Scan for the cell matching the given text and deliver its (x, y) coordinate at center. 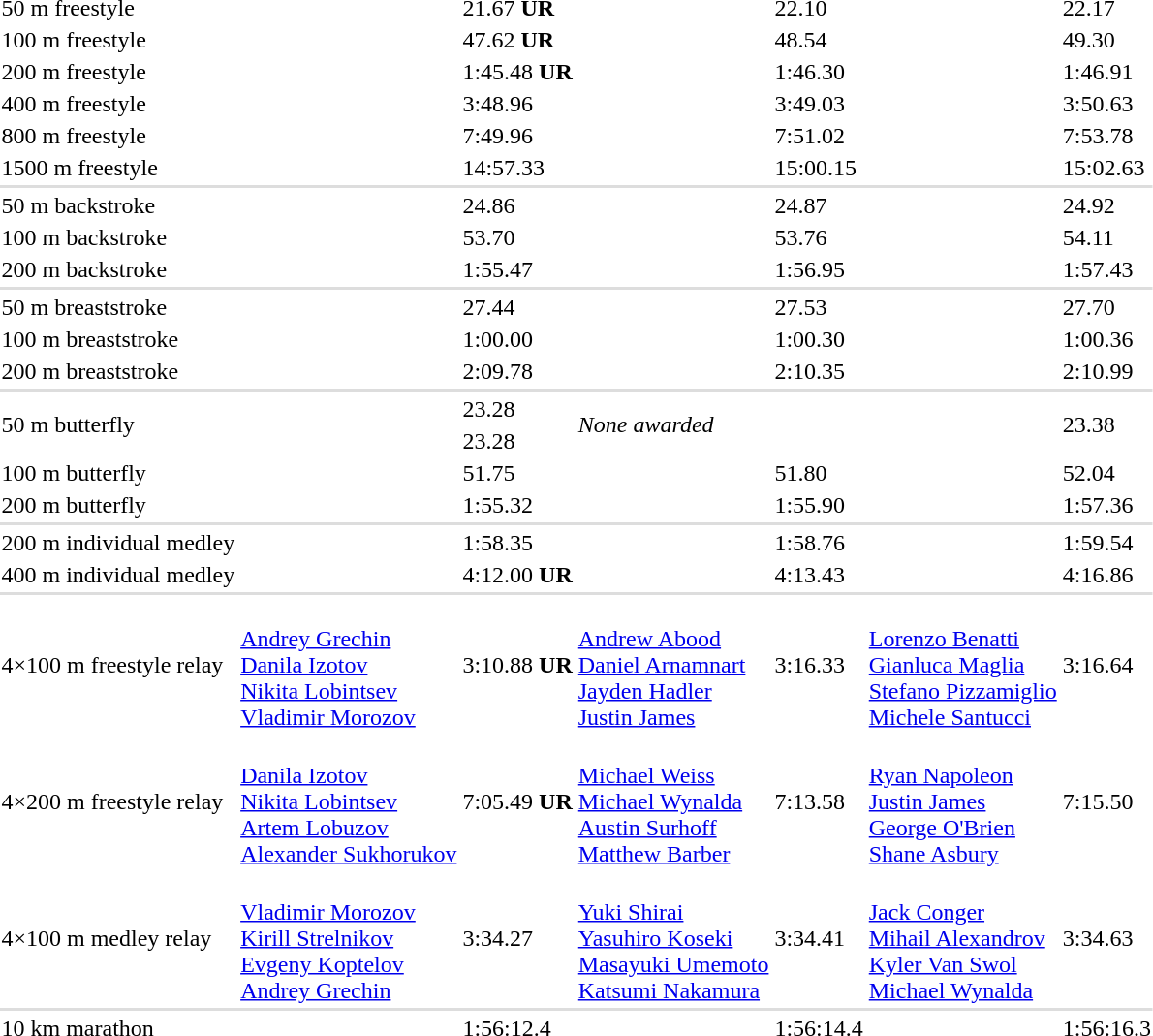
4:13.43 (819, 575)
200 m backstroke (118, 269)
1:46.91 (1106, 72)
53.76 (819, 237)
Andrew AboodDaniel ArnamnartJayden HadlerJustin James (673, 665)
3:34.63 (1106, 938)
2:10.99 (1106, 371)
24.87 (819, 205)
Andrey GrechinDanila IzotovNikita LobintsevVladimir Morozov (349, 665)
200 m freestyle (118, 72)
1:55.90 (819, 505)
4×100 m freestyle relay (118, 665)
1:57.43 (1106, 269)
Yuki ShiraiYasuhiro KosekiMasayuki UmemotoKatsumi Nakamura (673, 938)
1:56.95 (819, 269)
1:45.48 UR (517, 72)
4:16.86 (1106, 575)
1:59.54 (1106, 543)
3:49.03 (819, 104)
50 m backstroke (118, 205)
3:48.96 (517, 104)
Ryan NapoleonJustin JamesGeorge O'BrienShane Asbury (963, 801)
400 m freestyle (118, 104)
7:53.78 (1106, 136)
400 m individual medley (118, 575)
1:00.00 (517, 339)
1:58.76 (819, 543)
4×200 m freestyle relay (118, 801)
48.54 (819, 40)
7:51.02 (819, 136)
24.86 (517, 205)
7:15.50 (1106, 801)
Jack CongerMihail AlexandrovKyler Van SwolMichael Wynalda (963, 938)
50 m breaststroke (118, 307)
3:50.63 (1106, 104)
1:00.30 (819, 339)
1:46.30 (819, 72)
14:57.33 (517, 168)
1:55.32 (517, 505)
4:12.00 UR (517, 575)
54.11 (1106, 237)
23.38 (1106, 424)
1500 m freestyle (118, 168)
Michael WeissMichael WynaldaAustin SurhoffMatthew Barber (673, 801)
1:00.36 (1106, 339)
100 m breaststroke (118, 339)
100 m backstroke (118, 237)
2:10.35 (819, 371)
49.30 (1106, 40)
1:57.36 (1106, 505)
51.75 (517, 473)
47.62 UR (517, 40)
51.80 (819, 473)
Vladimir MorozovKirill StrelnikovEvgeny KoptelovAndrey Grechin (349, 938)
7:49.96 (517, 136)
3:34.41 (819, 938)
100 m freestyle (118, 40)
3:34.27 (517, 938)
4×100 m medley relay (118, 938)
2:09.78 (517, 371)
24.92 (1106, 205)
200 m breaststroke (118, 371)
27.70 (1106, 307)
15:00.15 (819, 168)
50 m butterfly (118, 424)
27.44 (517, 307)
200 m butterfly (118, 505)
800 m freestyle (118, 136)
3:10.88 UR (517, 665)
Danila IzotovNikita LobintsevArtem LobuzovAlexander Sukhorukov (349, 801)
7:05.49 UR (517, 801)
15:02.63 (1106, 168)
100 m butterfly (118, 473)
200 m individual medley (118, 543)
3:16.33 (819, 665)
53.70 (517, 237)
7:13.58 (819, 801)
None awarded (673, 424)
1:58.35 (517, 543)
Lorenzo BenattiGianluca MagliaStefano PizzamiglioMichele Santucci (963, 665)
1:55.47 (517, 269)
3:16.64 (1106, 665)
27.53 (819, 307)
52.04 (1106, 473)
